Identify which cell holds the provided text, then report its [x, y] central coordinate. 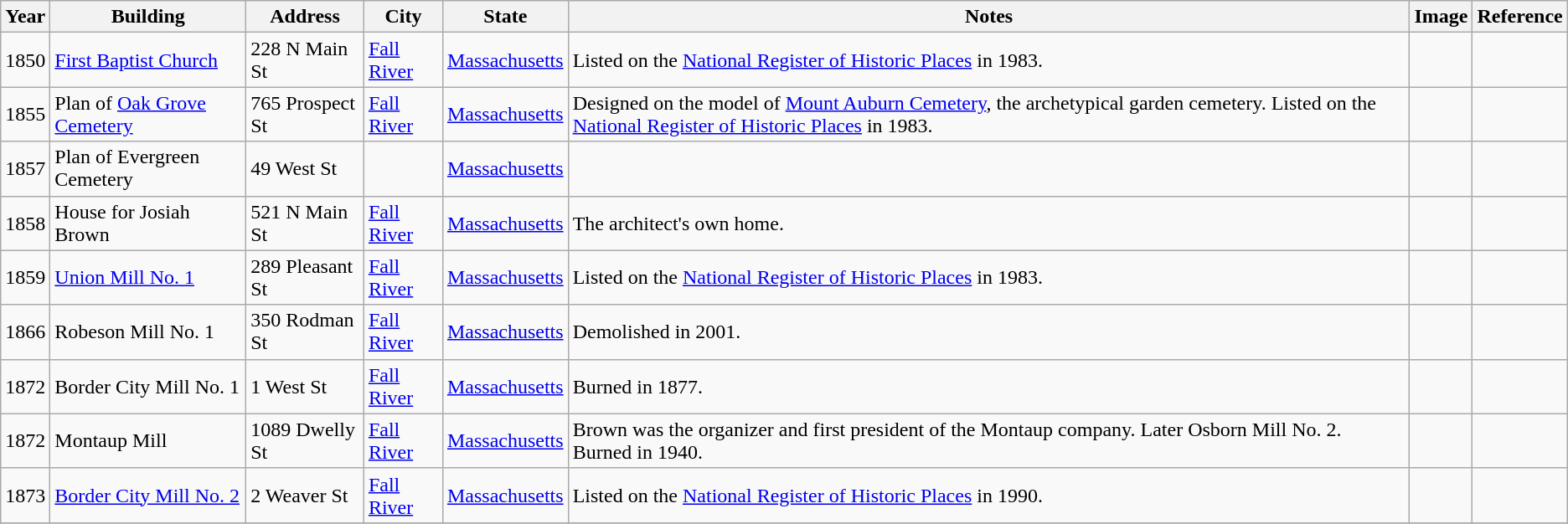
Listed on the National Register of Historic Places in 1990. [988, 496]
521 N Main St [305, 223]
First Baptist Church [148, 60]
Border City Mill No. 2 [148, 496]
Plan of Oak Grove Cemetery [148, 114]
Reference [1519, 17]
Notes [988, 17]
Border City Mill No. 1 [148, 387]
City [403, 17]
Image [1441, 17]
1858 [25, 223]
Plan of Evergreen Cemetery [148, 169]
228 N Main St [305, 60]
1866 [25, 331]
1859 [25, 278]
1089 Dwelly St [305, 440]
State [505, 17]
1855 [25, 114]
2 Weaver St [305, 496]
Burned in 1877. [988, 387]
1850 [25, 60]
Designed on the model of Mount Auburn Cemetery, the archetypical garden cemetery. Listed on the National Register of Historic Places in 1983. [988, 114]
Year [25, 17]
1 West St [305, 387]
1857 [25, 169]
1873 [25, 496]
Building [148, 17]
49 West St [305, 169]
House for Josiah Brown [148, 223]
Demolished in 2001. [988, 331]
Montaup Mill [148, 440]
Union Mill No. 1 [148, 278]
350 Rodman St [305, 331]
The architect's own home. [988, 223]
Robeson Mill No. 1 [148, 331]
Address [305, 17]
289 Pleasant St [305, 278]
Brown was the organizer and first president of the Montaup company. Later Osborn Mill No. 2. Burned in 1940. [988, 440]
765 Prospect St [305, 114]
